Identify which cell holds the provided text, then report its [X, Y] central coordinate. 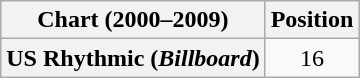
Chart (2000–2009) [133, 20]
US Rhythmic (Billboard) [133, 58]
Position [312, 20]
16 [312, 58]
